Capture the cell that displays the provided text and extract its (x, y) central coordinate. 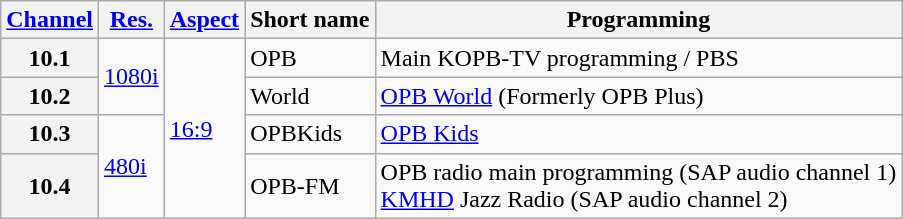
Main KOPB-TV programming / PBS (638, 58)
10.3 (50, 134)
1080i (132, 77)
10.1 (50, 58)
OPB Kids (638, 134)
Short name (310, 20)
Channel (50, 20)
10.4 (50, 186)
Programming (638, 20)
480i (132, 166)
OPB (310, 58)
OPB-FM (310, 186)
OPB radio main programming (SAP audio channel 1)KMHD Jazz Radio (SAP audio channel 2) (638, 186)
Res. (132, 20)
OPBKids (310, 134)
16:9 (204, 128)
Aspect (204, 20)
World (310, 96)
OPB World (Formerly OPB Plus) (638, 96)
10.2 (50, 96)
